Return (X, Y) of the center of cell containing provided text 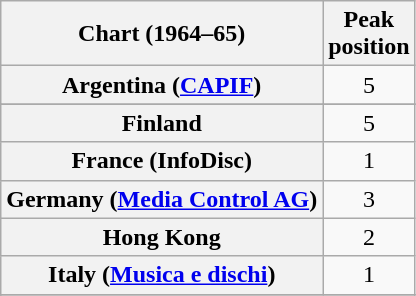
2 (369, 237)
3 (369, 199)
France (InfoDisc) (162, 161)
Italy (Musica e dischi) (162, 275)
Argentina (CAPIF) (162, 85)
Germany (Media Control AG) (162, 199)
Finland (162, 123)
Hong Kong (162, 237)
Chart (1964–65) (162, 34)
Peakposition (369, 34)
